Return the [X, Y] coordinate for the center point of the cell that contains the specified text.  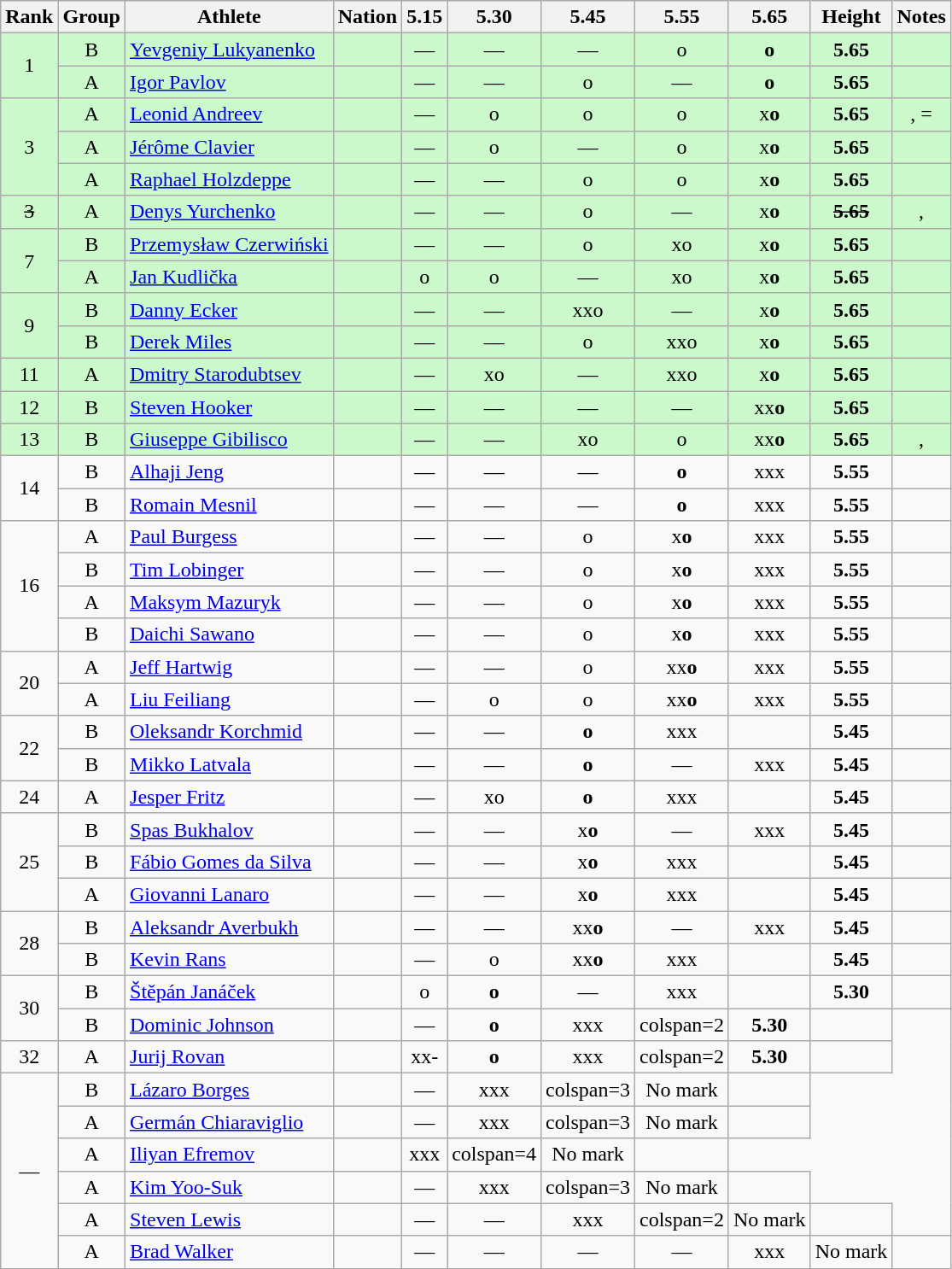
25 [29, 862]
9 [29, 325]
Liu Feiliang [230, 699]
7 [29, 260]
Aleksandr Averbukh [230, 927]
Brad Walker [230, 1252]
Iliyan Efremov [230, 1155]
Kevin Rans [230, 960]
colspan=4 [494, 1155]
xx- [425, 1057]
Jurij Rovan [230, 1057]
12 [29, 407]
Height [851, 17]
Lázaro Borges [230, 1090]
Giuseppe Gibilisco [230, 440]
, = [921, 114]
1 [29, 66]
Oleksandr Korchmid [230, 732]
Jérôme Clavier [230, 147]
30 [29, 1009]
Romain Mesnil [230, 505]
5.15 [425, 17]
Derek Miles [230, 342]
28 [29, 943]
13 [29, 440]
Dmitry Starodubtsev [230, 374]
16 [29, 586]
Tim Lobinger [230, 570]
Kim Yoo-Suk [230, 1187]
Paul Burgess [230, 537]
11 [29, 374]
Igor Pavlov [230, 82]
Dominic Johnson [230, 1025]
Athlete [230, 17]
Notes [921, 17]
Nation [367, 17]
Steven Hooker [230, 407]
Mikko Latvala [230, 764]
Steven Lewis [230, 1219]
22 [29, 748]
Giovanni Lanaro [230, 894]
Alhaji Jeng [230, 472]
Przemysław Czerwiński [230, 244]
32 [29, 1057]
Germán Chiaraviglio [230, 1122]
Denys Yurchenko [230, 212]
Jeff Hartwig [230, 667]
Spas Bukhalov [230, 829]
Rank [29, 17]
Group [92, 17]
Danny Ecker [230, 309]
Daichi Sawano [230, 634]
24 [29, 797]
Raphael Holzdeppe [230, 179]
20 [29, 683]
Yevgeniy Lukyanenko [230, 50]
Jan Kudlička [230, 277]
Maksym Mazuryk [230, 602]
Fábio Gomes da Silva [230, 862]
14 [29, 488]
Leonid Andreev [230, 114]
Jesper Fritz [230, 797]
Štěpán Janáček [230, 992]
